Detect which cell encompasses the target text, then output its [X, Y] center coordinate. 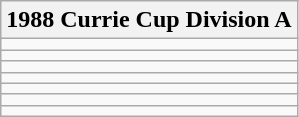
1988 Currie Cup Division A [149, 20]
